From the cell containing the given text, extract its center point as (X, Y) coordinate. 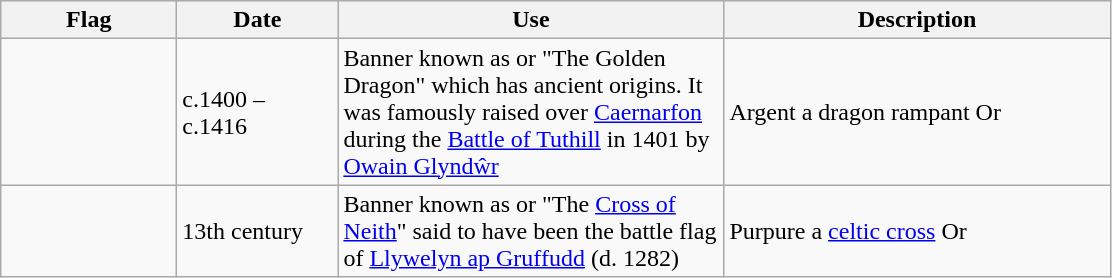
Date (258, 20)
Purpure a celtic cross Or (917, 231)
13th century (258, 231)
Use (531, 20)
Banner known as or "The Cross of Neith" said to have been the battle flag of Llywelyn ap Gruffudd (d. 1282) (531, 231)
Flag (89, 20)
c.1400 – c.1416 (258, 112)
Argent a dragon rampant Or (917, 112)
Description (917, 20)
